Return (X, Y) of the center of cell containing provided text 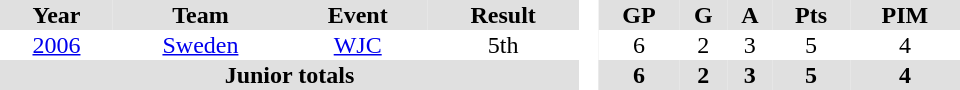
Result (502, 15)
Year (56, 15)
Sweden (200, 45)
2006 (56, 45)
Junior totals (290, 75)
PIM (905, 15)
GP (639, 15)
G (703, 15)
WJC (358, 45)
A (750, 15)
5th (502, 45)
Event (358, 15)
Team (200, 15)
Pts (811, 15)
